For the text-containing cell, return its midpoint in (X, Y) coordinate format. 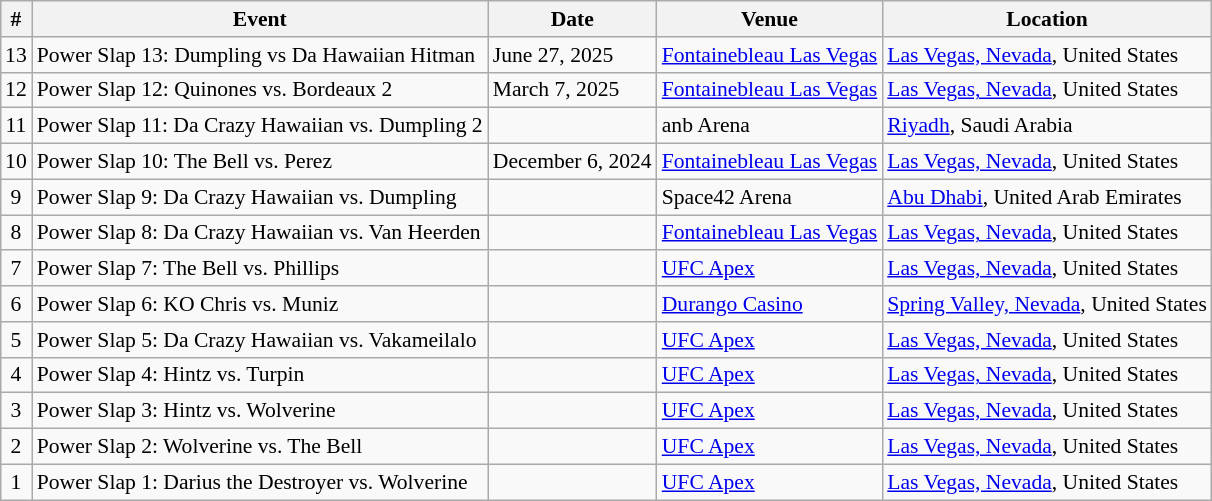
Power Slap 6: KO Chris vs. Muniz (260, 304)
Power Slap 11: Da Crazy Hawaiian vs. Dumpling 2 (260, 125)
Power Slap 13: Dumpling vs Da Hawaiian Hitman (260, 54)
Event (260, 19)
4 (16, 375)
Space42 Arena (770, 197)
Power Slap 10: The Bell vs. Perez (260, 161)
Power Slap 5: Da Crazy Hawaiian vs. Vakameilalo (260, 339)
Riyadh, Saudi Arabia (1047, 125)
9 (16, 197)
6 (16, 304)
Durango Casino (770, 304)
10 (16, 161)
Abu Dhabi, United Arab Emirates (1047, 197)
anb Arena (770, 125)
12 (16, 90)
Power Slap 7: The Bell vs. Phillips (260, 268)
Power Slap 1: Darius the Destroyer vs. Wolverine (260, 482)
Date (572, 19)
March 7, 2025 (572, 90)
June 27, 2025 (572, 54)
Power Slap 2: Wolverine vs. The Bell (260, 446)
December 6, 2024 (572, 161)
Location (1047, 19)
11 (16, 125)
Power Slap 9: Da Crazy Hawaiian vs. Dumpling (260, 197)
7 (16, 268)
13 (16, 54)
Spring Valley, Nevada, United States (1047, 304)
8 (16, 232)
# (16, 19)
Power Slap 4: Hintz vs. Turpin (260, 375)
3 (16, 410)
Power Slap 12: Quinones vs. Bordeaux 2 (260, 90)
2 (16, 446)
1 (16, 482)
Venue (770, 19)
Power Slap 8: Da Crazy Hawaiian vs. Van Heerden (260, 232)
5 (16, 339)
Power Slap 3: Hintz vs. Wolverine (260, 410)
